Pinpoint the cell where the given text exists, returning its (x, y) midpoint coordinate. 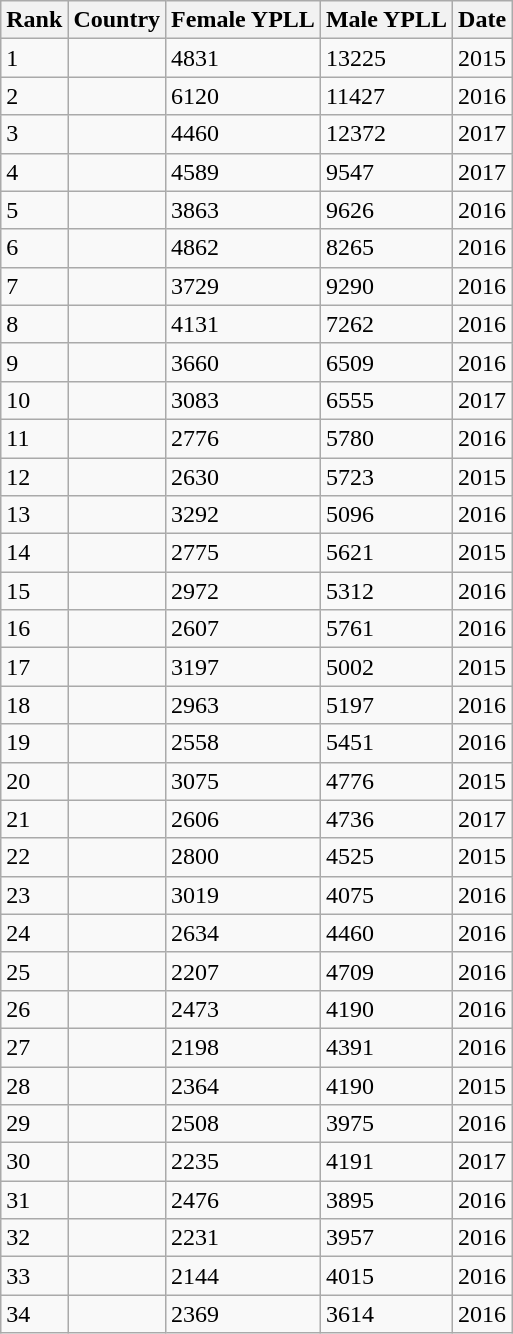
22 (34, 857)
5002 (386, 667)
14 (34, 553)
2231 (244, 1238)
Country (117, 20)
11427 (386, 96)
2558 (244, 743)
3975 (386, 1124)
28 (34, 1085)
3729 (244, 286)
4589 (244, 172)
3863 (244, 210)
Date (482, 20)
15 (34, 591)
5197 (386, 705)
5451 (386, 743)
11 (34, 438)
4776 (386, 781)
2775 (244, 553)
3292 (244, 515)
5621 (386, 553)
16 (34, 629)
18 (34, 705)
5312 (386, 591)
5096 (386, 515)
4 (34, 172)
31 (34, 1200)
29 (34, 1124)
2144 (244, 1276)
4075 (386, 895)
5761 (386, 629)
4831 (244, 58)
30 (34, 1162)
6120 (244, 96)
2369 (244, 1314)
2235 (244, 1162)
9 (34, 362)
2607 (244, 629)
3075 (244, 781)
3614 (386, 1314)
6555 (386, 400)
Male YPLL (386, 20)
5780 (386, 438)
21 (34, 819)
20 (34, 781)
4015 (386, 1276)
7 (34, 286)
27 (34, 1047)
12 (34, 477)
1 (34, 58)
2630 (244, 477)
9626 (386, 210)
10 (34, 400)
9547 (386, 172)
25 (34, 971)
2 (34, 96)
34 (34, 1314)
24 (34, 933)
2606 (244, 819)
19 (34, 743)
4131 (244, 324)
2972 (244, 591)
3083 (244, 400)
2963 (244, 705)
5 (34, 210)
3957 (386, 1238)
2198 (244, 1047)
17 (34, 667)
3019 (244, 895)
3660 (244, 362)
9290 (386, 286)
3197 (244, 667)
4525 (386, 857)
5723 (386, 477)
Female YPLL (244, 20)
4862 (244, 248)
6 (34, 248)
32 (34, 1238)
12372 (386, 134)
2476 (244, 1200)
2634 (244, 933)
4191 (386, 1162)
4709 (386, 971)
2207 (244, 971)
2364 (244, 1085)
Rank (34, 20)
2776 (244, 438)
2473 (244, 1009)
7262 (386, 324)
33 (34, 1276)
4391 (386, 1047)
4736 (386, 819)
8265 (386, 248)
23 (34, 895)
13225 (386, 58)
26 (34, 1009)
6509 (386, 362)
2800 (244, 857)
2508 (244, 1124)
3 (34, 134)
13 (34, 515)
3895 (386, 1200)
8 (34, 324)
